Provide the (X, Y) coordinate of the cell's center where the given text is located.  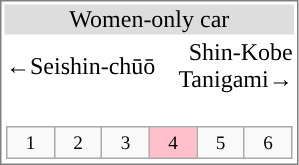
4 (173, 143)
1 (31, 143)
2 (78, 143)
Shin-Kobe Tanigami→ (232, 66)
1 2 3 4 5 6 (149, 130)
6 (268, 143)
Women-only car (149, 19)
3 (126, 143)
5 (221, 143)
←Seishin-chūō (85, 66)
